From the cell containing the given text, extract its center point as (X, Y) coordinate. 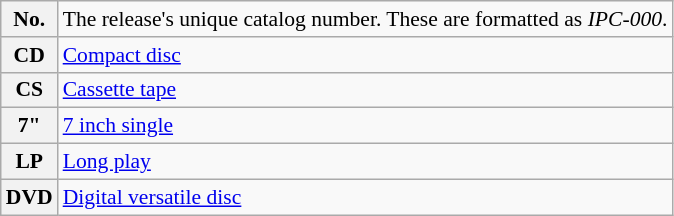
7" (30, 126)
Long play (366, 162)
Cassette tape (366, 90)
DVD (30, 197)
The release's unique catalog number. These are formatted as IPC-000. (366, 19)
CD (30, 55)
CS (30, 90)
Compact disc (366, 55)
7 inch single (366, 126)
LP (30, 162)
Digital versatile disc (366, 197)
No. (30, 19)
